Locate the cell with the specified text and output its (x, y) center coordinate. 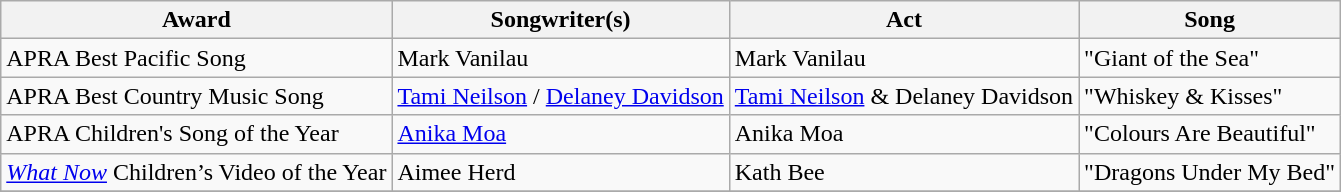
Act (904, 20)
"Colours Are Beautiful" (1210, 134)
"Giant of the Sea" (1210, 58)
Award (196, 20)
"Dragons Under My Bed" (1210, 172)
"Whiskey & Kisses" (1210, 96)
APRA Children's Song of the Year (196, 134)
Tami Neilson & Delaney Davidson (904, 96)
What Now Children’s Video of the Year (196, 172)
Songwriter(s) (560, 20)
Tami Neilson / Delaney Davidson (560, 96)
Aimee Herd (560, 172)
APRA Best Pacific Song (196, 58)
APRA Best Country Music Song (196, 96)
Song (1210, 20)
Kath Bee (904, 172)
